Find where the given text appears and provide that cell's center as (x, y) coordinate. 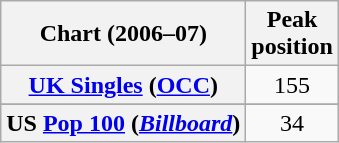
155 (292, 85)
Peakposition (292, 34)
34 (292, 123)
UK Singles (OCC) (124, 85)
Chart (2006–07) (124, 34)
US Pop 100 (Billboard) (124, 123)
